Determine the (X, Y) coordinate at the center of the cell enclosing the given text.  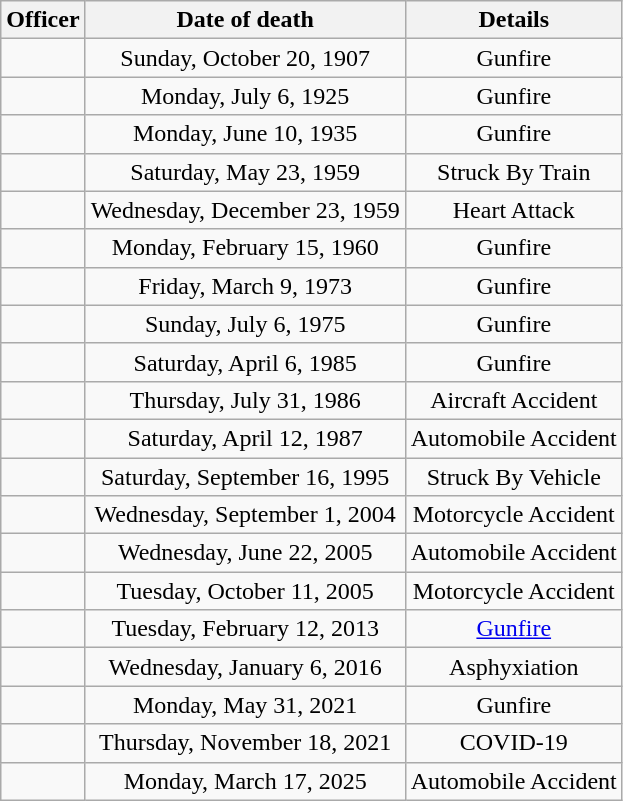
Details (514, 20)
Monday, March 17, 2025 (245, 781)
Saturday, April 12, 1987 (245, 438)
Friday, March 9, 1973 (245, 286)
Heart Attack (514, 210)
COVID-19 (514, 743)
Aircraft Accident (514, 400)
Wednesday, December 23, 1959 (245, 210)
Tuesday, October 11, 2005 (245, 591)
Monday, July 6, 1925 (245, 96)
Tuesday, February 12, 2013 (245, 629)
Monday, February 15, 1960 (245, 248)
Sunday, October 20, 1907 (245, 58)
Officer (43, 20)
Sunday, July 6, 1975 (245, 324)
Saturday, September 16, 1995 (245, 477)
Wednesday, June 22, 2005 (245, 553)
Wednesday, January 6, 2016 (245, 667)
Struck By Train (514, 172)
Monday, June 10, 1935 (245, 134)
Saturday, April 6, 1985 (245, 362)
Thursday, July 31, 1986 (245, 400)
Date of death (245, 20)
Wednesday, September 1, 2004 (245, 515)
Struck By Vehicle (514, 477)
Asphyxiation (514, 667)
Thursday, November 18, 2021 (245, 743)
Monday, May 31, 2021 (245, 705)
Saturday, May 23, 1959 (245, 172)
